Detect which cell encompasses the target text, then output its (x, y) center coordinate. 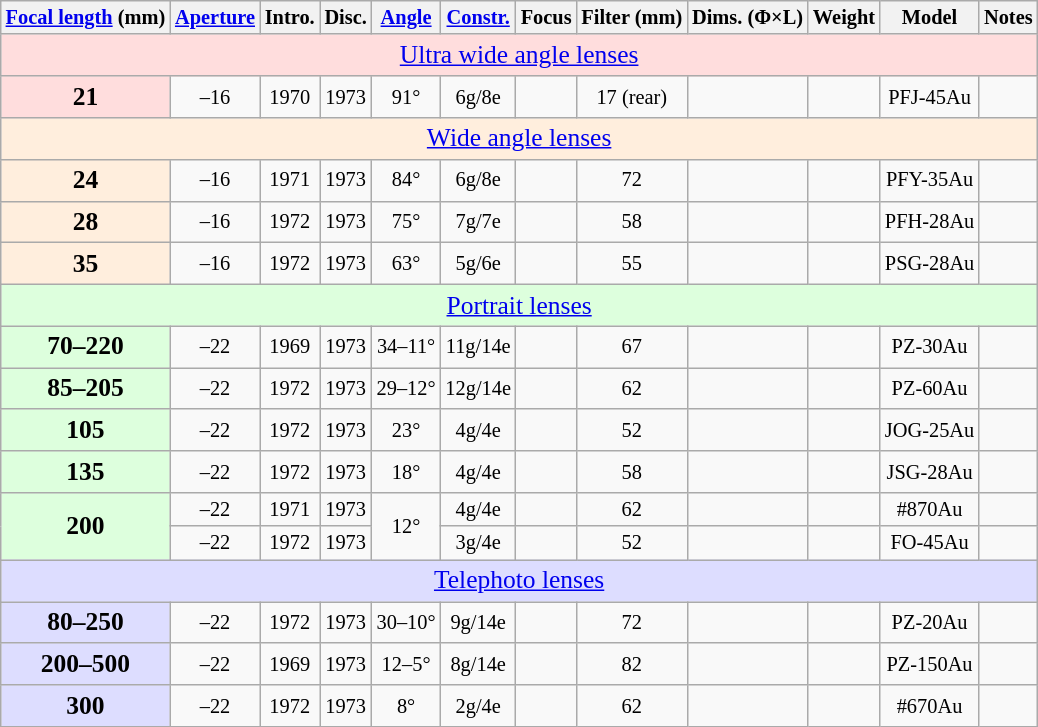
JSG-28Au (930, 472)
Focus (546, 17)
FO-45Au (930, 543)
12° (406, 526)
Angle (406, 17)
2g/4e (478, 706)
84° (406, 180)
#870Au (930, 509)
Constr. (478, 17)
18° (406, 472)
8° (406, 706)
Dims. (Φ×L) (748, 17)
#670Au (930, 706)
135 (86, 472)
63° (406, 263)
JOG-25Au (930, 430)
300 (86, 706)
30–10° (406, 622)
PFY-35Au (930, 180)
55 (632, 263)
24 (86, 180)
PFH-28Au (930, 222)
35 (86, 263)
12–5° (406, 664)
3g/4e (478, 543)
200–500 (86, 664)
1970 (290, 97)
82 (632, 664)
PZ-30Au (930, 347)
29–12° (406, 388)
9g/14e (478, 622)
PZ-60Au (930, 388)
70–220 (86, 347)
Aperture (215, 17)
Portrait lenses (520, 305)
200 (86, 526)
28 (86, 222)
Disc. (346, 17)
85–205 (86, 388)
8g/14e (478, 664)
75° (406, 222)
80–250 (86, 622)
11g/14e (478, 347)
Notes (1008, 17)
Model (930, 17)
Ultra wide angle lenses (520, 55)
34–11° (406, 347)
Focal length (mm) (86, 17)
67 (632, 347)
12g/14e (478, 388)
Filter (mm) (632, 17)
105 (86, 430)
Intro. (290, 17)
5g/6e (478, 263)
Telephoto lenses (520, 581)
91° (406, 97)
Weight (844, 17)
Wide angle lenses (520, 138)
PZ-20Au (930, 622)
PFJ-45Au (930, 97)
PSG-28Au (930, 263)
7g/7e (478, 222)
23° (406, 430)
17 (rear) (632, 97)
PZ-150Au (930, 664)
21 (86, 97)
